From the cell containing the given text, extract its center point as (x, y) coordinate. 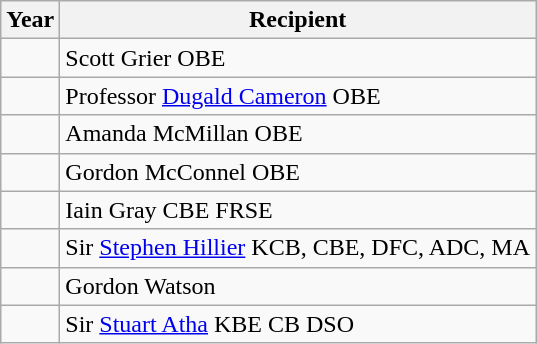
Amanda McMillan OBE (298, 134)
Professor Dugald Cameron OBE (298, 96)
Sir Stuart Atha KBE CB DSO (298, 324)
Iain Gray CBE FRSE (298, 210)
Scott Grier OBE (298, 58)
Gordon McConnel OBE (298, 172)
Gordon Watson (298, 286)
Year (30, 20)
Sir Stephen Hillier KCB, CBE, DFC, ADC, MA (298, 248)
Recipient (298, 20)
